Scan for the cell matching the given text and deliver its (X, Y) coordinate at center. 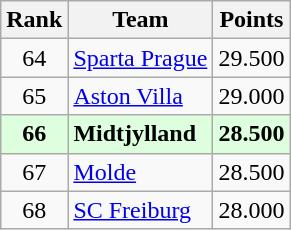
64 (34, 58)
29.500 (252, 58)
28.000 (252, 210)
29.000 (252, 96)
Team (140, 20)
SC Freiburg (140, 210)
67 (34, 172)
Sparta Prague (140, 58)
66 (34, 134)
65 (34, 96)
Points (252, 20)
68 (34, 210)
Aston Villa (140, 96)
Rank (34, 20)
Midtjylland (140, 134)
Molde (140, 172)
